Extract the [X, Y] coordinate from the center of the cell holding the provided text.  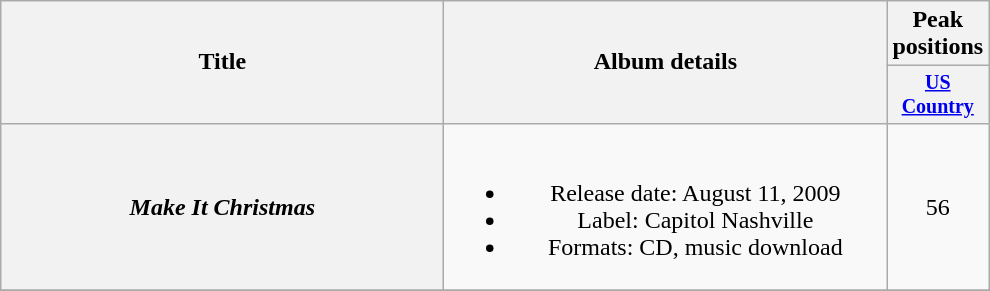
Album details [666, 62]
Make It Christmas [222, 206]
56 [938, 206]
Title [222, 62]
US Country [938, 94]
Peak positions [938, 34]
Release date: August 11, 2009Label: Capitol NashvilleFormats: CD, music download [666, 206]
